Return [X, Y] of the center of cell containing provided text 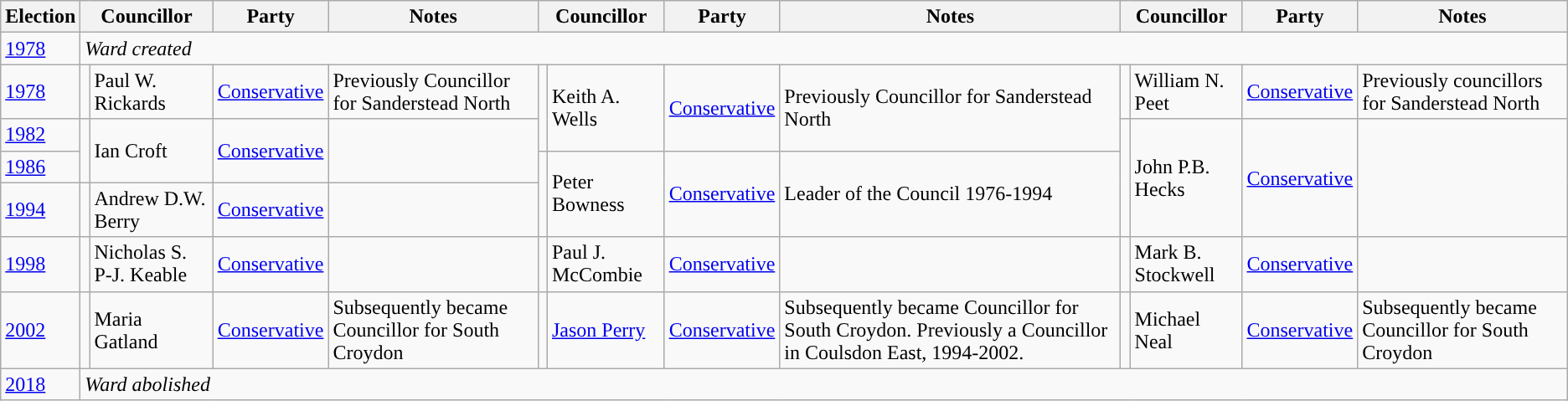
Ward abolished [824, 384]
Nicholas S. P-J. Keable [151, 265]
Andrew D.W. Berry [151, 209]
Previously councillors for Sanderstead North [1462, 92]
Ward created [824, 49]
2002 [40, 330]
Keith A. Wells [606, 107]
Leader of the Council 1976-1994 [950, 194]
William N. Peet [1186, 92]
John P.B. Hecks [1186, 177]
Maria Gatland [151, 330]
1982 [40, 135]
Mark B. Stockwell [1186, 265]
Subsequently became Councillor for South Croydon. Previously a Councillor in Coulsdon East, 1994-2002. [950, 330]
Peter Bowness [606, 194]
1994 [40, 209]
Paul J. McCombie [606, 265]
Michael Neal [1186, 330]
Jason Perry [606, 330]
Paul W. Rickards [151, 92]
1998 [40, 265]
Ian Croft [151, 151]
Election [40, 17]
1986 [40, 167]
2018 [40, 384]
